Search for the cell housing the specified text and yield its [X, Y] center coordinate. 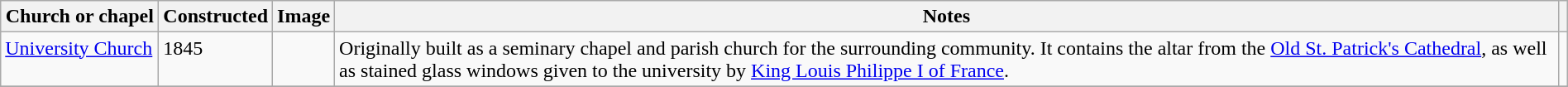
University Church [79, 60]
Church or chapel [79, 17]
Notes [947, 17]
Image [304, 17]
Constructed [216, 17]
1845 [216, 60]
